Capture the cell that displays the provided text and extract its [X, Y] central coordinate. 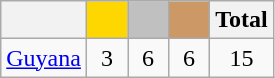
15 [242, 58]
Guyana [44, 58]
Total [242, 20]
3 [106, 58]
